Scan for the cell matching the given text and deliver its [X, Y] coordinate at center. 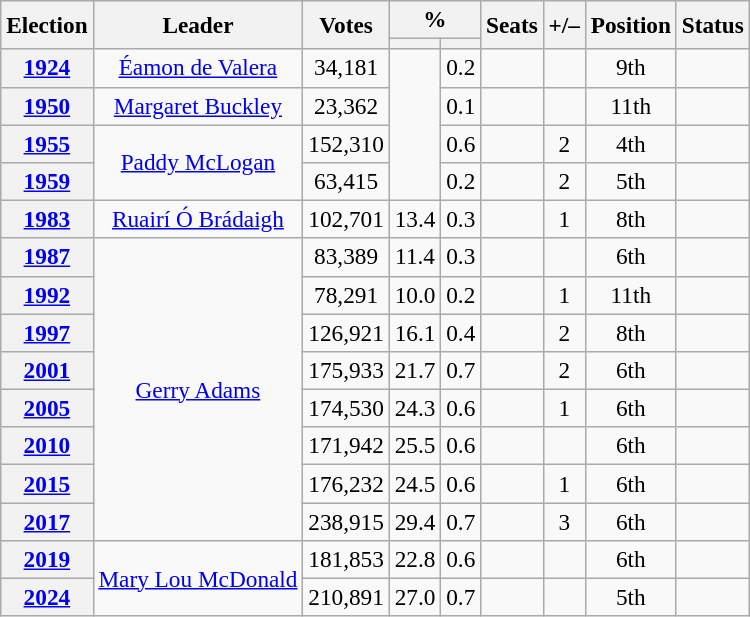
175,933 [346, 370]
2005 [47, 408]
Election [47, 24]
1992 [47, 295]
16.1 [415, 332]
2019 [47, 559]
83,389 [346, 257]
1987 [47, 257]
21.7 [415, 370]
9th [630, 68]
Gerry Adams [198, 389]
238,915 [346, 521]
27.0 [415, 597]
1924 [47, 68]
176,232 [346, 483]
4th [630, 143]
29.4 [415, 521]
25.5 [415, 446]
Votes [346, 24]
% [434, 19]
1959 [47, 181]
Seats [512, 24]
2017 [47, 521]
1955 [47, 143]
+/– [564, 24]
24.5 [415, 483]
78,291 [346, 295]
181,853 [346, 559]
2010 [47, 446]
Ruairí Ó Brádaigh [198, 219]
1997 [47, 332]
Position [630, 24]
171,942 [346, 446]
22.8 [415, 559]
34,181 [346, 68]
Status [712, 24]
210,891 [346, 597]
2001 [47, 370]
126,921 [346, 332]
Mary Lou McDonald [198, 578]
63,415 [346, 181]
2015 [47, 483]
0.4 [461, 332]
102,701 [346, 219]
Leader [198, 24]
174,530 [346, 408]
24.3 [415, 408]
2024 [47, 597]
0.1 [461, 106]
152,310 [346, 143]
Éamon de Valera [198, 68]
Paddy McLogan [198, 162]
11.4 [415, 257]
Margaret Buckley [198, 106]
23,362 [346, 106]
10.0 [415, 295]
13.4 [415, 219]
1983 [47, 219]
3 [564, 521]
1950 [47, 106]
